Locate the cell with the specified text and output its (X, Y) center coordinate. 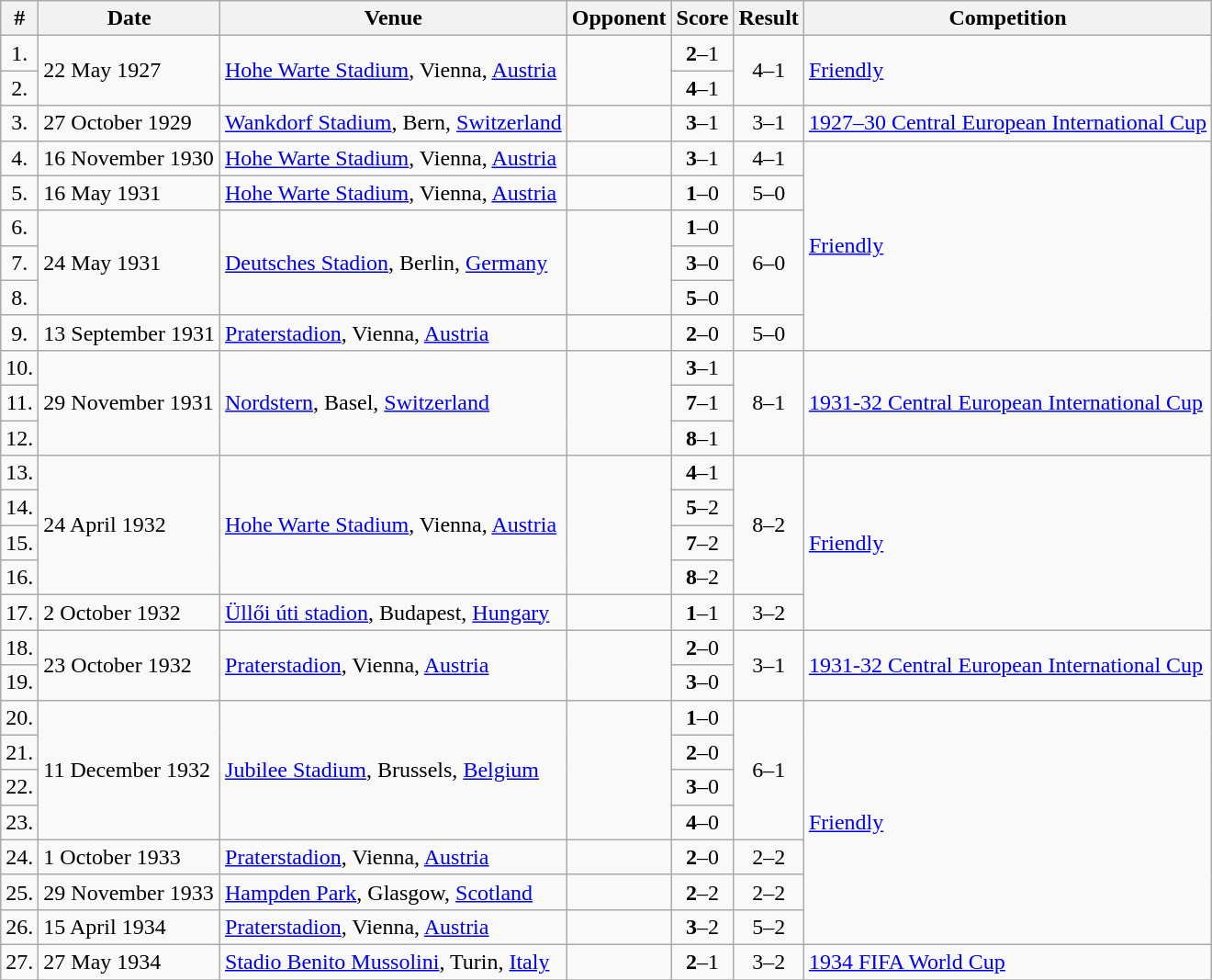
29 November 1933 (129, 892)
19. (20, 682)
15. (20, 543)
14. (20, 508)
13. (20, 473)
11. (20, 402)
1 October 1933 (129, 857)
17. (20, 613)
8. (20, 298)
13 September 1931 (129, 332)
21. (20, 752)
18. (20, 648)
Venue (394, 18)
Wankdorf Stadium, Bern, Switzerland (394, 123)
6. (20, 228)
Nordstern, Basel, Switzerland (394, 402)
20. (20, 717)
Jubilee Stadium, Brussels, Belgium (394, 770)
1934 FIFA World Cup (1007, 962)
24. (20, 857)
7. (20, 263)
Result (769, 18)
6–1 (769, 770)
23 October 1932 (129, 665)
29 November 1931 (129, 402)
16. (20, 578)
7–2 (702, 543)
2. (20, 88)
4–0 (702, 822)
25. (20, 892)
6–0 (769, 263)
Stadio Benito Mussolini, Turin, Italy (394, 962)
23. (20, 822)
15 April 1934 (129, 927)
3. (20, 123)
27 May 1934 (129, 962)
24 April 1932 (129, 525)
16 November 1930 (129, 158)
Üllői úti stadion, Budapest, Hungary (394, 613)
Hampden Park, Glasgow, Scotland (394, 892)
7–1 (702, 402)
24 May 1931 (129, 263)
16 May 1931 (129, 193)
1. (20, 53)
2 October 1932 (129, 613)
1927–30 Central European International Cup (1007, 123)
# (20, 18)
9. (20, 332)
Deutsches Stadion, Berlin, Germany (394, 263)
26. (20, 927)
12. (20, 438)
Opponent (619, 18)
11 December 1932 (129, 770)
27 October 1929 (129, 123)
1–1 (702, 613)
10. (20, 367)
22 May 1927 (129, 71)
Score (702, 18)
4. (20, 158)
22. (20, 787)
27. (20, 962)
5. (20, 193)
Date (129, 18)
Competition (1007, 18)
